Pinpoint the cell where the given text exists, returning its [X, Y] midpoint coordinate. 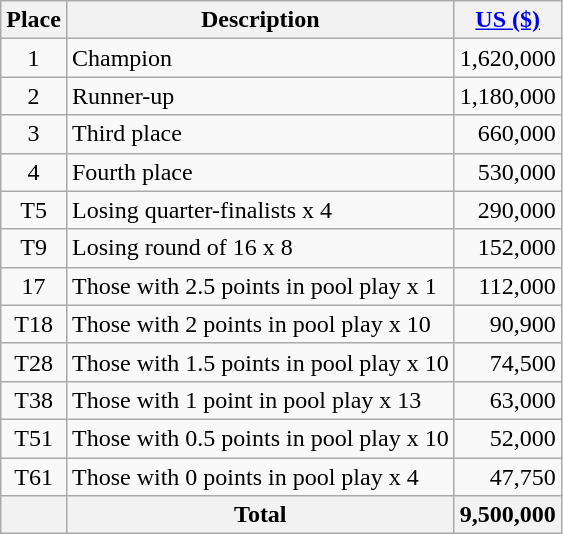
T38 [34, 400]
Place [34, 20]
T9 [34, 248]
Those with 0.5 points in pool play x 10 [260, 438]
Total [260, 515]
Third place [260, 134]
T18 [34, 324]
Champion [260, 58]
3 [34, 134]
112,000 [508, 286]
9,500,000 [508, 515]
4 [34, 172]
Those with 0 points in pool play x 4 [260, 477]
Those with 2 points in pool play x 10 [260, 324]
63,000 [508, 400]
T5 [34, 210]
290,000 [508, 210]
47,750 [508, 477]
17 [34, 286]
Losing quarter-finalists x 4 [260, 210]
Description [260, 20]
1,620,000 [508, 58]
660,000 [508, 134]
T28 [34, 362]
Runner-up [260, 96]
530,000 [508, 172]
US ($) [508, 20]
74,500 [508, 362]
2 [34, 96]
1 [34, 58]
Those with 2.5 points in pool play x 1 [260, 286]
Losing round of 16 x 8 [260, 248]
1,180,000 [508, 96]
52,000 [508, 438]
152,000 [508, 248]
Those with 1 point in pool play x 13 [260, 400]
T61 [34, 477]
Those with 1.5 points in pool play x 10 [260, 362]
Fourth place [260, 172]
90,900 [508, 324]
T51 [34, 438]
